Capture the cell that displays the provided text and extract its (x, y) central coordinate. 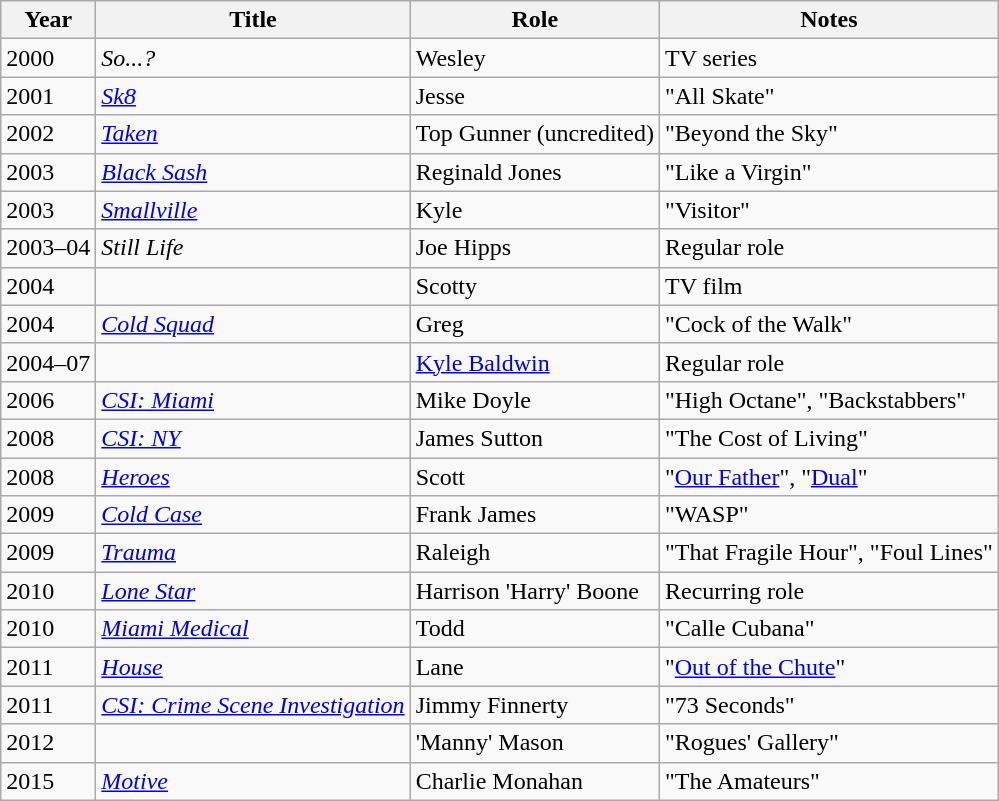
Kyle (534, 210)
"Like a Virgin" (828, 172)
Kyle Baldwin (534, 362)
Sk8 (253, 96)
Charlie Monahan (534, 781)
"High Octane", "Backstabbers" (828, 400)
2012 (48, 743)
Lane (534, 667)
House (253, 667)
Recurring role (828, 591)
TV series (828, 58)
CSI: NY (253, 438)
Joe Hipps (534, 248)
2006 (48, 400)
2000 (48, 58)
2015 (48, 781)
"That Fragile Hour", "Foul Lines" (828, 553)
"WASP" (828, 515)
'Manny' Mason (534, 743)
Jimmy Finnerty (534, 705)
Trauma (253, 553)
Miami Medical (253, 629)
Greg (534, 324)
Lone Star (253, 591)
"The Amateurs" (828, 781)
"All Skate" (828, 96)
Harrison 'Harry' Boone (534, 591)
Heroes (253, 477)
Title (253, 20)
Scott (534, 477)
Raleigh (534, 553)
"Calle Cubana" (828, 629)
TV film (828, 286)
"73 Seconds" (828, 705)
Top Gunner (uncredited) (534, 134)
James Sutton (534, 438)
Jesse (534, 96)
"The Cost of Living" (828, 438)
"Visitor" (828, 210)
Cold Case (253, 515)
"Our Father", "Dual" (828, 477)
Wesley (534, 58)
"Beyond the Sky" (828, 134)
CSI: Miami (253, 400)
Year (48, 20)
Scotty (534, 286)
Todd (534, 629)
Motive (253, 781)
Mike Doyle (534, 400)
"Cock of the Walk" (828, 324)
Notes (828, 20)
2001 (48, 96)
Smallville (253, 210)
Role (534, 20)
Cold Squad (253, 324)
Taken (253, 134)
"Rogues' Gallery" (828, 743)
So...? (253, 58)
Frank James (534, 515)
2004–07 (48, 362)
CSI: Crime Scene Investigation (253, 705)
Reginald Jones (534, 172)
2003–04 (48, 248)
Still Life (253, 248)
2002 (48, 134)
"Out of the Chute" (828, 667)
Black Sash (253, 172)
